Return the (x, y) coordinate for the center point of the cell that contains the specified text.  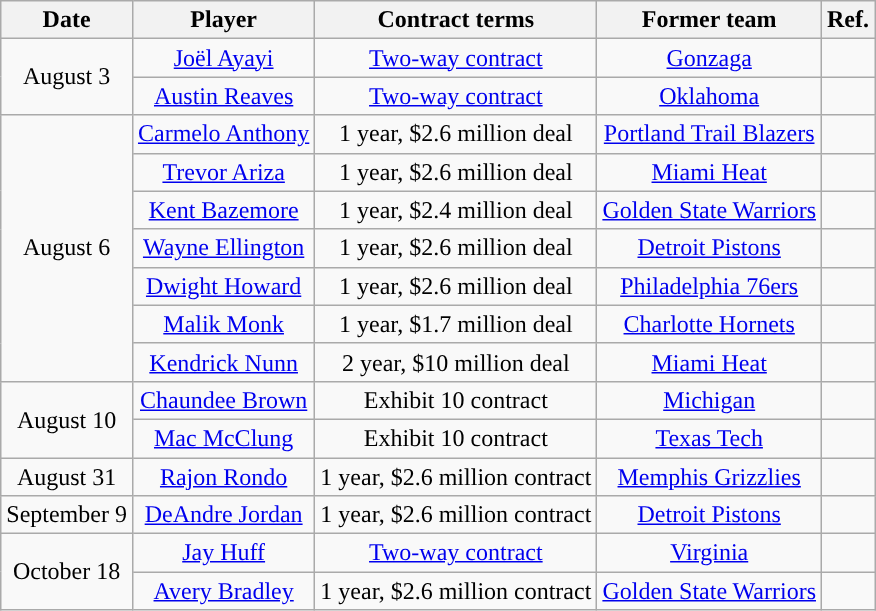
Dwight Howard (223, 286)
Date (67, 20)
Trevor Ariza (223, 172)
Austin Reaves (223, 96)
Carmelo Anthony (223, 134)
Malik Monk (223, 324)
October 18 (67, 572)
Kent Bazemore (223, 210)
Portland Trail Blazers (710, 134)
Rajon Rondo (223, 477)
Charlotte Hornets (710, 324)
2 year, $10 million deal (456, 362)
Virginia (710, 553)
Wayne Ellington (223, 248)
August 6 (67, 248)
Philadelphia 76ers (710, 286)
Player (223, 20)
Texas Tech (710, 438)
Mac McClung (223, 438)
Joël Ayayi (223, 58)
Contract terms (456, 20)
August 31 (67, 477)
1 year, $1.7 million deal (456, 324)
DeAndre Jordan (223, 515)
Gonzaga (710, 58)
August 3 (67, 77)
Oklahoma (710, 96)
Jay Huff (223, 553)
Michigan (710, 400)
Kendrick Nunn (223, 362)
August 10 (67, 419)
Memphis Grizzlies (710, 477)
Ref. (848, 20)
Former team (710, 20)
1 year, $2.4 million deal (456, 210)
September 9 (67, 515)
Avery Bradley (223, 591)
Chaundee Brown (223, 400)
